Output the [X, Y] coordinate of the center of the cell containing the given text.  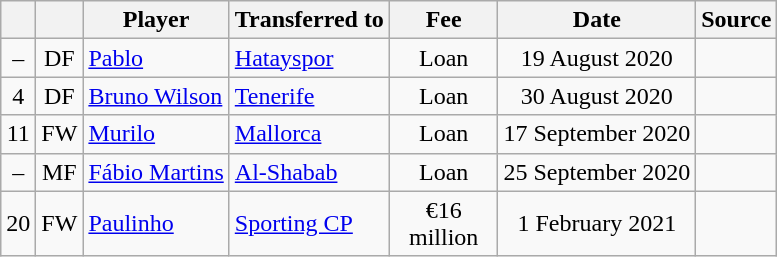
Player [156, 20]
Fábio Martins [156, 172]
MF [60, 172]
Fee [444, 20]
Al-Shabab [309, 172]
Paulinho [156, 224]
Tenerife [309, 96]
17 September 2020 [597, 134]
Source [736, 20]
20 [18, 224]
4 [18, 96]
Hatayspor [309, 58]
Date [597, 20]
Murilo [156, 134]
19 August 2020 [597, 58]
11 [18, 134]
Mallorca [309, 134]
Transferred to [309, 20]
25 September 2020 [597, 172]
30 August 2020 [597, 96]
Sporting CP [309, 224]
€16 million [444, 224]
Pablo [156, 58]
Bruno Wilson [156, 96]
1 February 2021 [597, 224]
